For the text-containing cell, return its midpoint in (X, Y) coordinate format. 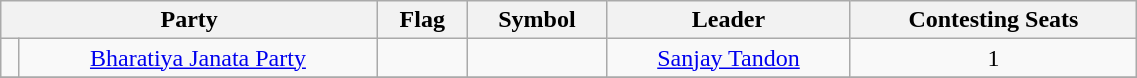
Bharatiya Janata Party (198, 58)
Party (190, 20)
Flag (422, 20)
Contesting Seats (994, 20)
Sanjay Tandon (728, 58)
Symbol (537, 20)
1 (994, 58)
Leader (728, 20)
